Search for the cell housing the specified text and yield its [x, y] center coordinate. 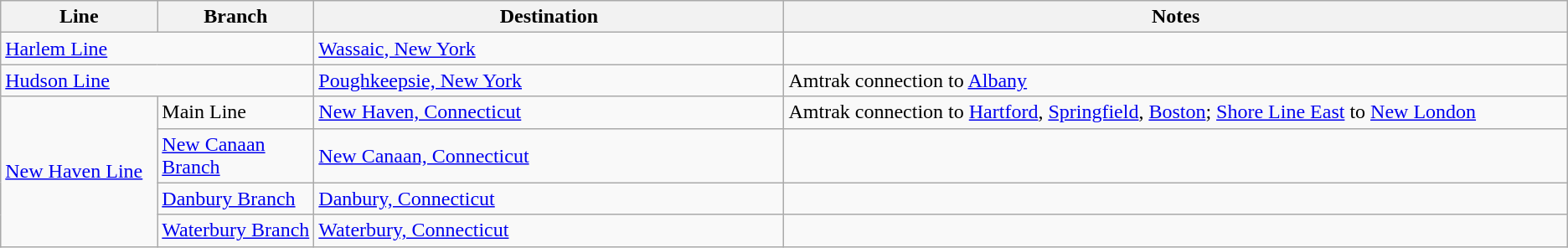
Destination [549, 17]
Danbury Branch [236, 199]
Wassaic, New York [549, 49]
Waterbury, Connecticut [549, 230]
Hudson Line [157, 80]
Poughkeepsie, New York [549, 80]
New Haven, Connecticut [549, 112]
Harlem Line [157, 49]
New Haven Line [79, 171]
Amtrak connection to Albany [1176, 80]
Danbury, Connecticut [549, 199]
Waterbury Branch [236, 230]
Branch [236, 17]
Main Line [236, 112]
New Canaan Branch [236, 156]
Amtrak connection to Hartford, Springfield, Boston; Shore Line East to New London [1176, 112]
Line [79, 17]
New Canaan, Connecticut [549, 156]
Notes [1176, 17]
